Extract the (x, y) coordinate from the center of the cell holding the provided text.  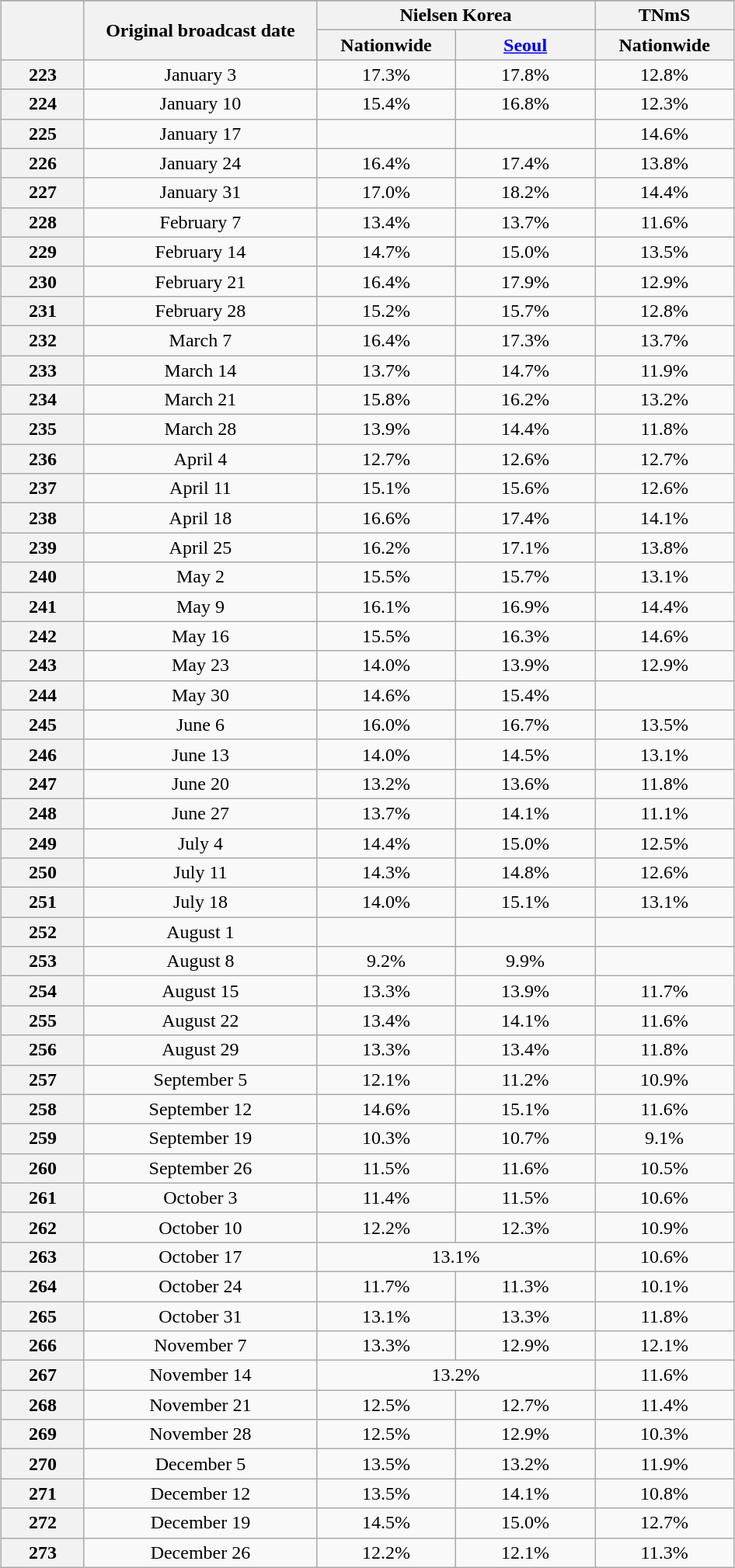
November 14 (200, 1375)
232 (42, 340)
246 (42, 754)
15.2% (385, 311)
14.8% (525, 873)
258 (42, 1109)
250 (42, 873)
January 10 (200, 104)
August 8 (200, 961)
May 9 (200, 607)
May 16 (200, 636)
September 26 (200, 1168)
10.8% (665, 1493)
259 (42, 1139)
18.2% (525, 193)
January 3 (200, 75)
February 21 (200, 281)
July 11 (200, 873)
225 (42, 134)
15.6% (525, 488)
251 (42, 902)
October 3 (200, 1198)
235 (42, 429)
224 (42, 104)
244 (42, 695)
226 (42, 163)
223 (42, 75)
December 5 (200, 1464)
May 2 (200, 577)
February 14 (200, 252)
9.1% (665, 1139)
240 (42, 577)
January 17 (200, 134)
June 13 (200, 754)
257 (42, 1080)
267 (42, 1375)
239 (42, 548)
254 (42, 991)
April 25 (200, 548)
16.9% (525, 607)
11.2% (525, 1080)
228 (42, 222)
255 (42, 1020)
16.6% (385, 518)
March 28 (200, 429)
TNmS (665, 16)
252 (42, 932)
Nielsen Korea (455, 16)
236 (42, 459)
233 (42, 370)
October 17 (200, 1257)
May 23 (200, 666)
Original broadcast date (200, 30)
Seoul (525, 45)
242 (42, 636)
261 (42, 1198)
260 (42, 1168)
13.6% (525, 784)
January 31 (200, 193)
March 21 (200, 400)
9.2% (385, 961)
11.1% (665, 813)
16.3% (525, 636)
17.8% (525, 75)
16.1% (385, 607)
272 (42, 1523)
264 (42, 1286)
10.7% (525, 1139)
271 (42, 1493)
241 (42, 607)
17.1% (525, 548)
273 (42, 1552)
16.0% (385, 725)
253 (42, 961)
September 5 (200, 1080)
269 (42, 1434)
227 (42, 193)
16.8% (525, 104)
April 18 (200, 518)
243 (42, 666)
November 28 (200, 1434)
256 (42, 1050)
September 19 (200, 1139)
230 (42, 281)
July 4 (200, 843)
17.9% (525, 281)
237 (42, 488)
August 29 (200, 1050)
231 (42, 311)
9.9% (525, 961)
August 22 (200, 1020)
265 (42, 1316)
249 (42, 843)
14.3% (385, 873)
April 11 (200, 488)
263 (42, 1257)
15.8% (385, 400)
229 (42, 252)
February 7 (200, 222)
262 (42, 1227)
234 (42, 400)
October 31 (200, 1316)
16.7% (525, 725)
August 15 (200, 991)
266 (42, 1346)
248 (42, 813)
10.5% (665, 1168)
17.0% (385, 193)
245 (42, 725)
August 1 (200, 932)
March 14 (200, 370)
October 24 (200, 1286)
February 28 (200, 311)
June 20 (200, 784)
270 (42, 1464)
October 10 (200, 1227)
November 21 (200, 1405)
January 24 (200, 163)
247 (42, 784)
July 18 (200, 902)
December 26 (200, 1552)
March 7 (200, 340)
December 12 (200, 1493)
April 4 (200, 459)
September 12 (200, 1109)
268 (42, 1405)
10.1% (665, 1286)
June 27 (200, 813)
238 (42, 518)
May 30 (200, 695)
November 7 (200, 1346)
June 6 (200, 725)
December 19 (200, 1523)
